Return the [x, y] coordinate for the center point of the cell that contains the specified text.  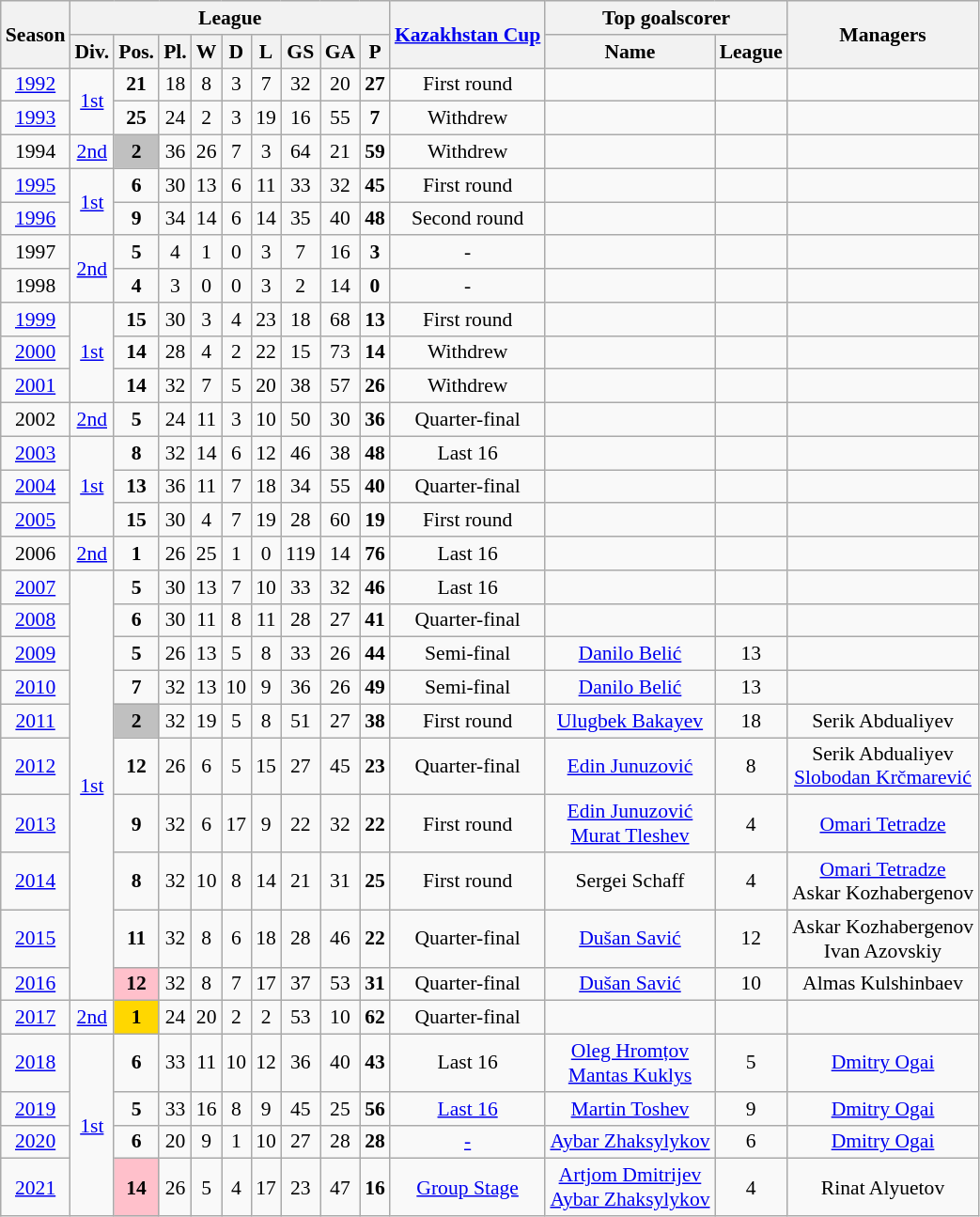
2011 [36, 721]
Artjom Dmitrijev Aybar Zhaksylykov [630, 1188]
1997 [36, 253]
Edin Junuzović [630, 767]
2002 [36, 420]
Almas Kulshinbaev [883, 984]
2019 [36, 1109]
68 [340, 320]
43 [375, 1064]
64 [301, 152]
119 [301, 554]
Aybar Zhaksylykov [630, 1142]
P [375, 52]
2015 [36, 938]
76 [375, 554]
Oleg Hromțov Mantas Kuklys [630, 1064]
Sergei Schaff [630, 882]
73 [340, 352]
W [207, 52]
35 [301, 219]
2013 [36, 823]
Rinat Alyuetov [883, 1188]
Askar Kozhabergenov Ivan Azovskiy [883, 938]
Kazakhstan Cup [468, 34]
Second round [468, 219]
Omari Tetradze Askar Kozhabergenov [883, 882]
60 [340, 521]
Edin Junuzović Murat Tleshev [630, 823]
2009 [36, 654]
L [266, 52]
2004 [36, 487]
47 [340, 1188]
41 [375, 620]
56 [375, 1109]
2018 [36, 1064]
1993 [36, 118]
1996 [36, 219]
Serik Abdualiyev Slobodan Krčmarević [883, 767]
59 [375, 152]
2005 [36, 521]
51 [301, 721]
2014 [36, 882]
Season [36, 34]
1992 [36, 85]
44 [375, 654]
Div. [92, 52]
Ulugbek Bakayev [630, 721]
1994 [36, 152]
Martin Toshev [630, 1109]
2001 [36, 386]
2017 [36, 1018]
2010 [36, 688]
Group Stage [468, 1188]
Pos. [136, 52]
1995 [36, 185]
1999 [36, 320]
2008 [36, 620]
1998 [36, 286]
2020 [36, 1142]
Pl. [175, 52]
37 [301, 984]
2012 [36, 767]
57 [340, 386]
Managers [883, 34]
GS [301, 52]
2006 [36, 554]
2003 [36, 453]
49 [375, 688]
Omari Tetradze [883, 823]
GA [340, 52]
50 [301, 420]
2021 [36, 1188]
2016 [36, 984]
Top goalscorer [666, 18]
Name [630, 52]
2000 [36, 352]
2007 [36, 587]
62 [375, 1018]
D [237, 52]
Serik Abdualiyev [883, 721]
